Capture the cell that displays the provided text and extract its (x, y) central coordinate. 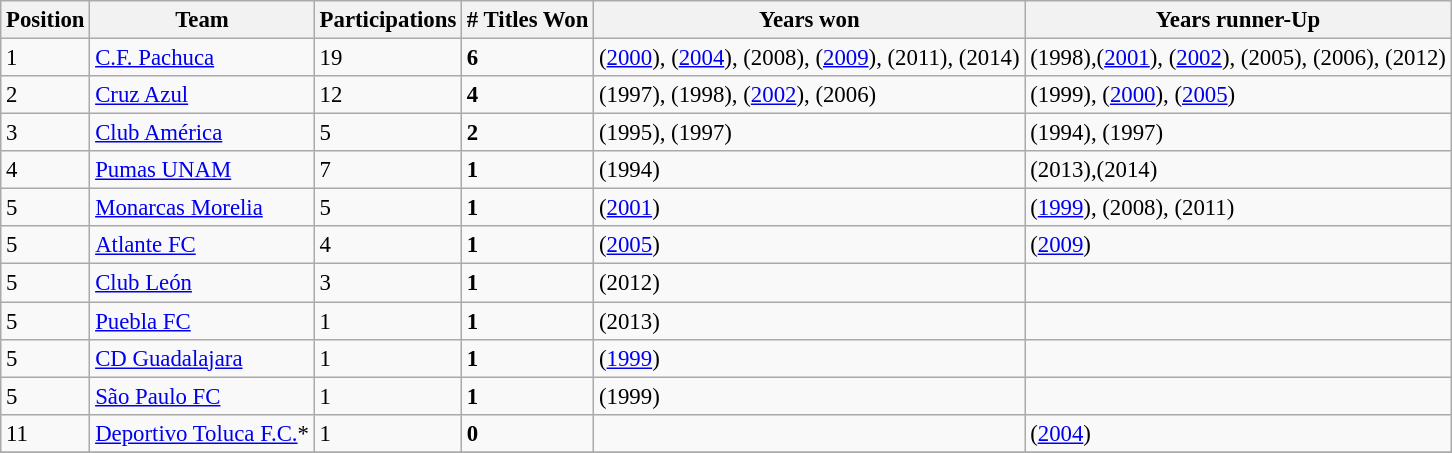
(1995), (1997) (810, 133)
São Paulo FC (202, 396)
(2004) (1238, 433)
6 (528, 58)
(2009) (1238, 245)
(1998),(2001), (2002), (2005), (2006), (2012) (1238, 58)
(2013),(2014) (1238, 170)
CD Guadalajara (202, 358)
Club América (202, 133)
(1997), (1998), (2002), (2006) (810, 95)
(2005) (810, 245)
Atlante FC (202, 245)
0 (528, 433)
Puebla FC (202, 321)
C.F. Pachuca (202, 58)
# Titles Won (528, 20)
(2012) (810, 283)
(1994) (810, 170)
(2013) (810, 321)
12 (388, 95)
Club León (202, 283)
Pumas UNAM (202, 170)
Cruz Azul (202, 95)
Deportivo Toluca F.C.* (202, 433)
(2000), (2004), (2008), (2009), (2011), (2014) (810, 58)
Monarcas Morelia (202, 208)
(2001) (810, 208)
Years runner-Up (1238, 20)
Team (202, 20)
(1994), (1997) (1238, 133)
11 (46, 433)
Position (46, 20)
7 (388, 170)
(1999), (2000), (2005) (1238, 95)
Years won (810, 20)
Participations (388, 20)
(1999), (2008), (2011) (1238, 208)
19 (388, 58)
